For the text-containing cell, return its midpoint in (x, y) coordinate format. 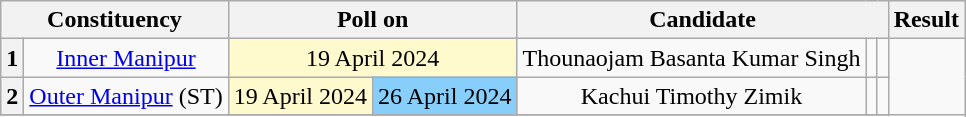
1 (12, 58)
Constituency (114, 20)
2 (12, 96)
26 April 2024 (445, 96)
Inner Manipur (126, 58)
Result (926, 20)
Candidate (702, 20)
Thounaojam Basanta Kumar Singh (692, 58)
Kachui Timothy Zimik (692, 96)
Outer Manipur (ST) (126, 96)
Poll on (372, 20)
